Return the [x, y] coordinate for the center point of the cell that contains the specified text.  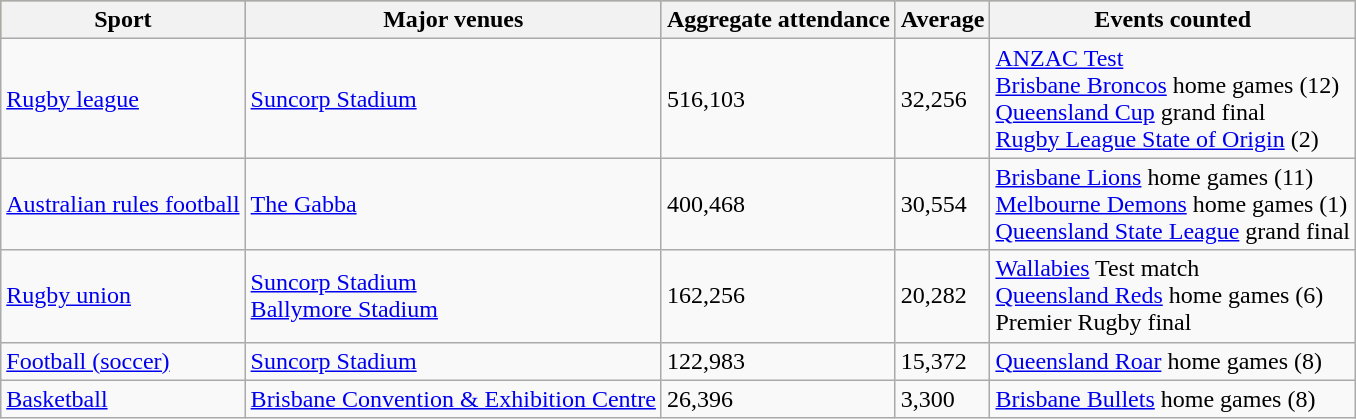
Brisbane Bullets home games (8) [1173, 399]
Wallabies Test matchQueensland Reds home games (6)Premier Rugby final [1173, 296]
20,282 [942, 296]
Rugby union [123, 296]
162,256 [778, 296]
Basketball [123, 399]
Average [942, 20]
Aggregate attendance [778, 20]
26,396 [778, 399]
Sport [123, 20]
Brisbane Convention & Exhibition Centre [453, 399]
122,983 [778, 361]
32,256 [942, 98]
Events counted [1173, 20]
516,103 [778, 98]
Football (soccer) [123, 361]
Major venues [453, 20]
Queensland Roar home games (8) [1173, 361]
Australian rules football [123, 204]
Brisbane Lions home games (11)Melbourne Demons home games (1)Queensland State League grand final [1173, 204]
Rugby league [123, 98]
30,554 [942, 204]
The Gabba [453, 204]
3,300 [942, 399]
ANZAC TestBrisbane Broncos home games (12)Queensland Cup grand finalRugby League State of Origin (2) [1173, 98]
400,468 [778, 204]
15,372 [942, 361]
Suncorp StadiumBallymore Stadium [453, 296]
